Provide the [x, y] coordinate of the cell's center where the given text is located.  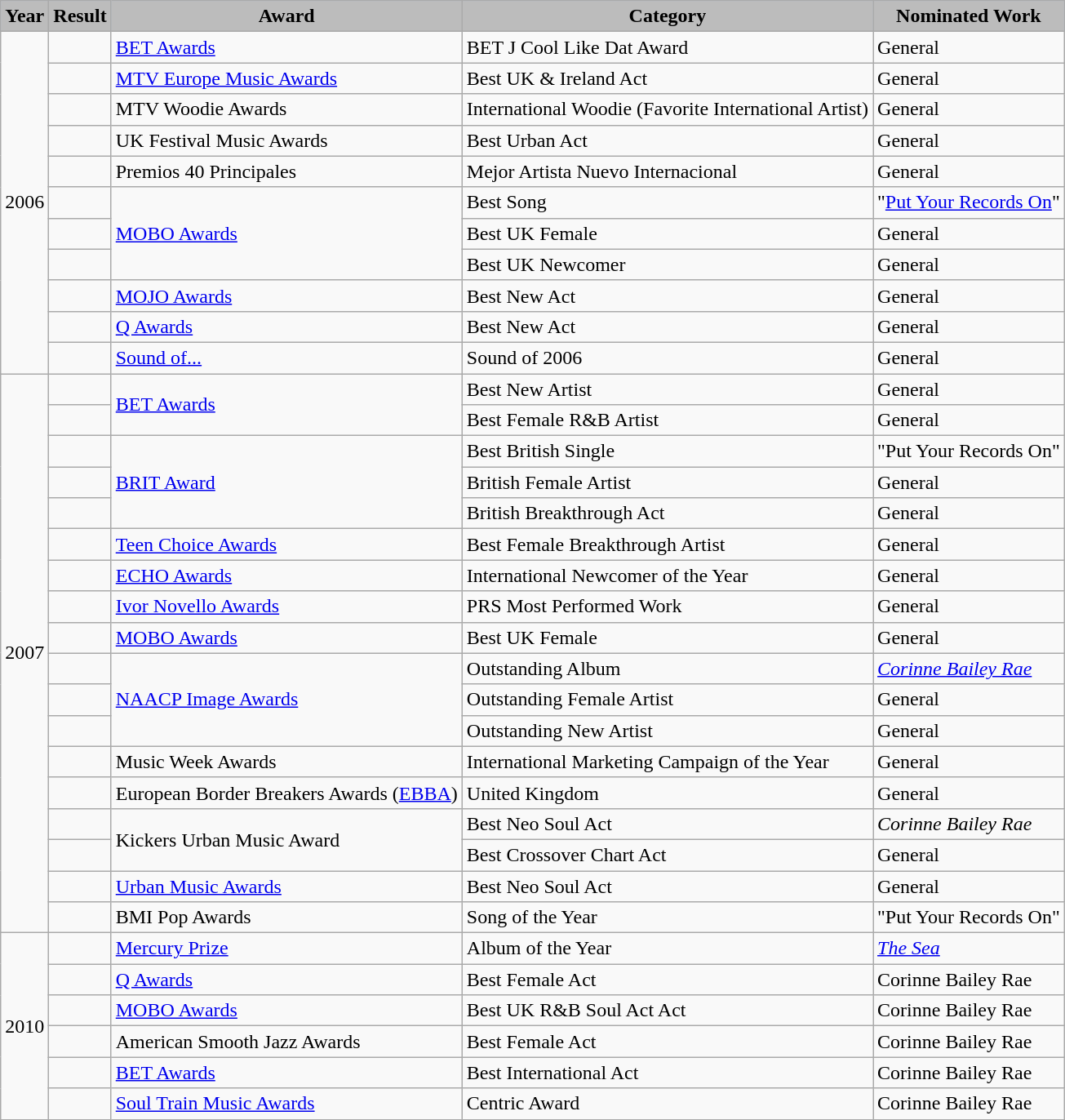
Outstanding Album [668, 669]
Nominated Work [970, 16]
Song of the Year [668, 918]
MTV Woodie Awards [286, 109]
BRIT Award [286, 482]
Sound of... [286, 358]
Result [80, 16]
American Smooth Jazz Awards [286, 1042]
Ivor Novello Awards [286, 607]
Best Female Breakthrough Artist [668, 544]
BMI Pop Awards [286, 918]
2010 [24, 1026]
Premios 40 Principales [286, 171]
Soul Train Music Awards [286, 1104]
Teen Choice Awards [286, 544]
Best British Single [668, 451]
International Marketing Campaign of the Year [668, 762]
ECHO Awards [286, 576]
British Breakthrough Act [668, 513]
Category [668, 16]
Award [286, 16]
Outstanding New Artist [668, 731]
The Sea [970, 949]
British Female Artist [668, 482]
Best International Act [668, 1073]
Music Week Awards [286, 762]
Best New Artist [668, 389]
PRS Most Performed Work [668, 607]
Year [24, 16]
Centric Award [668, 1104]
Album of the Year [668, 949]
Kickers Urban Music Award [286, 839]
2007 [24, 653]
International Woodie (Favorite International Artist) [668, 109]
Best Song [668, 202]
Best Crossover Chart Act [668, 855]
Mejor Artista Nuevo Internacional [668, 171]
MOJO Awards [286, 296]
MTV Europe Music Awards [286, 78]
United Kingdom [668, 793]
Best Urban Act [668, 140]
Best Female R&B Artist [668, 420]
2006 [24, 202]
UK Festival Music Awards [286, 140]
Outstanding Female Artist [668, 700]
International Newcomer of the Year [668, 576]
Best UK Newcomer [668, 264]
Best UK R&B Soul Act Act [668, 1011]
Urban Music Awards [286, 886]
BET J Cool Like Dat Award [668, 47]
Sound of 2006 [668, 358]
NAACP Image Awards [286, 700]
Mercury Prize [286, 949]
European Border Breakers Awards (EBBA) [286, 793]
Best UK & Ireland Act [668, 78]
